Detect which cell encompasses the target text, then output its [x, y] center coordinate. 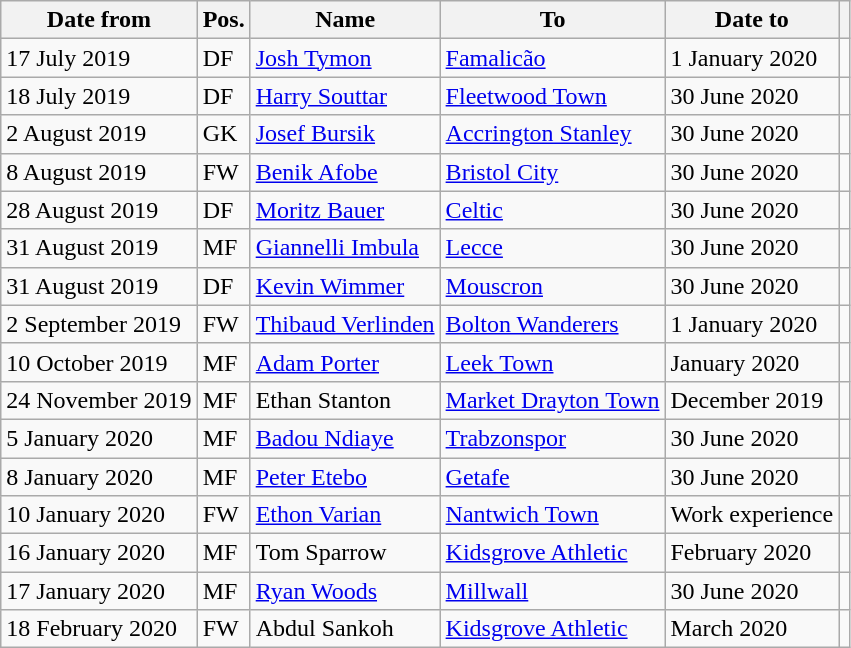
Tom Sparrow [345, 553]
Kevin Wimmer [345, 286]
Name [345, 20]
Bristol City [552, 172]
Harry Souttar [345, 96]
16 January 2020 [99, 553]
February 2020 [752, 553]
Mouscron [552, 286]
Thibaud Verlinden [345, 324]
Peter Etebo [345, 477]
8 August 2019 [99, 172]
Trabzonspor [552, 438]
Moritz Bauer [345, 210]
Ethon Varian [345, 515]
Millwall [552, 591]
Josh Tymon [345, 58]
To [552, 20]
Market Drayton Town [552, 400]
Fleetwood Town [552, 96]
10 October 2019 [99, 362]
Lecce [552, 248]
Leek Town [552, 362]
18 February 2020 [99, 629]
Bolton Wanderers [552, 324]
Date from [99, 20]
Date to [752, 20]
Pos. [224, 20]
Ethan Stanton [345, 400]
GK [224, 134]
17 July 2019 [99, 58]
Giannelli Imbula [345, 248]
December 2019 [752, 400]
Badou Ndiaye [345, 438]
2 August 2019 [99, 134]
March 2020 [752, 629]
10 January 2020 [99, 515]
Ryan Woods [345, 591]
Famalicão [552, 58]
Celtic [552, 210]
January 2020 [752, 362]
8 January 2020 [99, 477]
Abdul Sankoh [345, 629]
Work experience [752, 515]
18 July 2019 [99, 96]
Nantwich Town [552, 515]
28 August 2019 [99, 210]
5 January 2020 [99, 438]
Accrington Stanley [552, 134]
17 January 2020 [99, 591]
24 November 2019 [99, 400]
Josef Bursik [345, 134]
2 September 2019 [99, 324]
Adam Porter [345, 362]
Getafe [552, 477]
Benik Afobe [345, 172]
